For the text-containing cell, return its midpoint in (x, y) coordinate format. 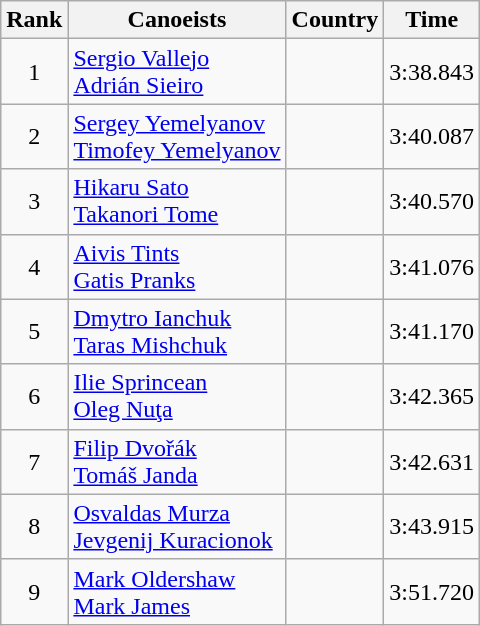
5 (34, 332)
Aivis TintsGatis Pranks (177, 266)
3:40.087 (432, 136)
Hikaru SatoTakanori Tome (177, 202)
6 (34, 396)
3:43.915 (432, 526)
Country (335, 20)
Dmytro IanchukTaras Mishchuk (177, 332)
3:41.170 (432, 332)
Rank (34, 20)
2 (34, 136)
9 (34, 592)
3:38.843 (432, 72)
Sergey YemelyanovTimofey Yemelyanov (177, 136)
3 (34, 202)
Sergio VallejoAdrián Sieiro (177, 72)
8 (34, 526)
Canoeists (177, 20)
1 (34, 72)
Filip DvořákTomáš Janda (177, 462)
7 (34, 462)
3:51.720 (432, 592)
Ilie SprinceanOleg Nuţa (177, 396)
Mark OldershawMark James (177, 592)
3:42.631 (432, 462)
4 (34, 266)
Osvaldas MurzaJevgenij Kuracionok (177, 526)
3:41.076 (432, 266)
3:42.365 (432, 396)
Time (432, 20)
3:40.570 (432, 202)
